Output the [X, Y] coordinate of the center of the cell containing the given text.  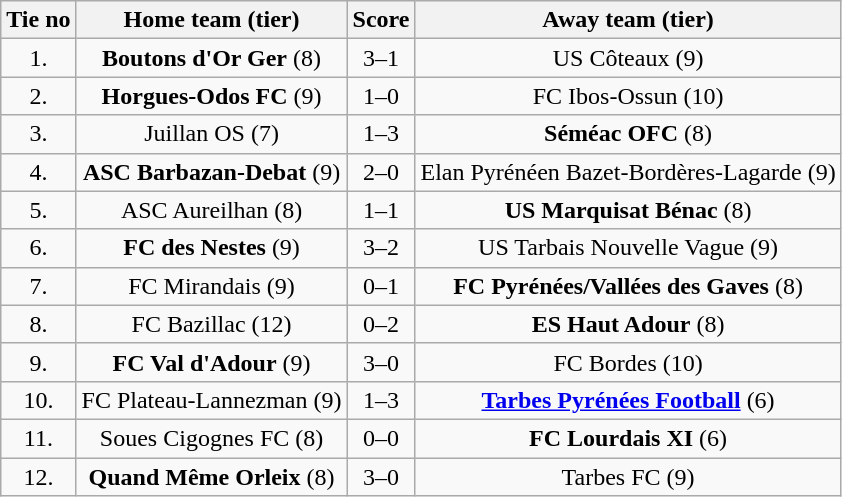
11. [38, 438]
Tarbes Pyrénées Football (6) [628, 400]
ASC Aureilhan (8) [212, 210]
3. [38, 134]
Score [381, 20]
Soues Cigognes FC (8) [212, 438]
3–1 [381, 58]
US Marquisat Bénac (8) [628, 210]
Boutons d'Or Ger (8) [212, 58]
FC Pyrénées/Vallées des Gaves (8) [628, 286]
FC Plateau-Lannezman (9) [212, 400]
Séméac OFC (8) [628, 134]
FC Mirandais (9) [212, 286]
Quand Même Orleix (8) [212, 477]
7. [38, 286]
2–0 [381, 172]
ASC Barbazan-Debat (9) [212, 172]
1–0 [381, 96]
Tie no [38, 20]
US Tarbais Nouvelle Vague (9) [628, 248]
Elan Pyrénéen Bazet-Bordères-Lagarde (9) [628, 172]
US Côteaux (9) [628, 58]
3–2 [381, 248]
6. [38, 248]
FC Ibos-Ossun (10) [628, 96]
0–1 [381, 286]
Tarbes FC (9) [628, 477]
Home team (tier) [212, 20]
ES Haut Adour (8) [628, 324]
10. [38, 400]
0–2 [381, 324]
FC Bazillac (12) [212, 324]
Away team (tier) [628, 20]
FC Lourdais XI (6) [628, 438]
12. [38, 477]
2. [38, 96]
4. [38, 172]
8. [38, 324]
Juillan OS (7) [212, 134]
FC Bordes (10) [628, 362]
1. [38, 58]
FC des Nestes (9) [212, 248]
FC Val d'Adour (9) [212, 362]
5. [38, 210]
1–1 [381, 210]
Horgues-Odos FC (9) [212, 96]
0–0 [381, 438]
9. [38, 362]
